Return (x, y) of the center of cell containing provided text 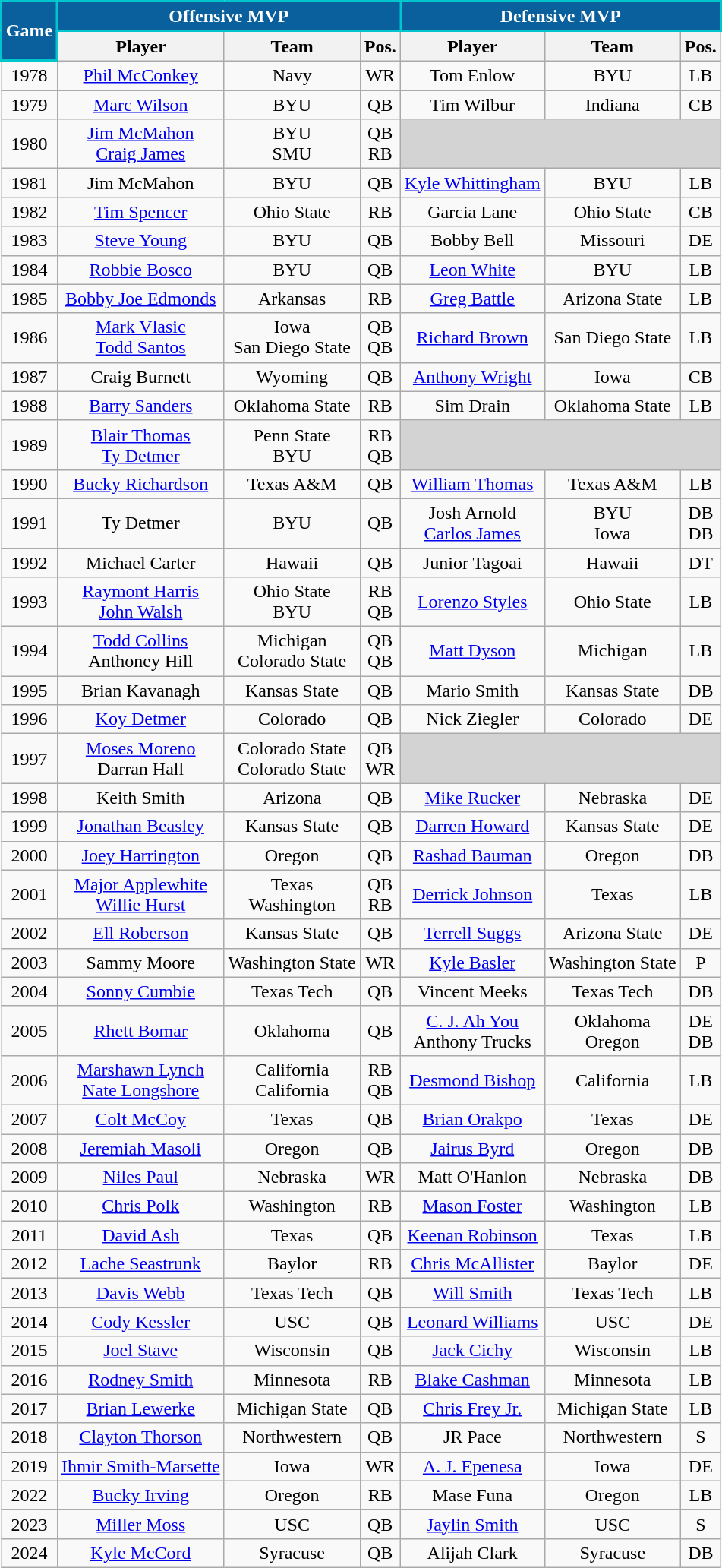
Junior Tagoai (472, 563)
1986 (30, 337)
Mark VlasicTodd Santos (140, 337)
1980 (30, 144)
Nick Ziegler (472, 719)
1984 (30, 270)
C. J. Ah YouAnthony Trucks (472, 1030)
DBDB (700, 523)
Blake Cashman (472, 1380)
San Diego State (612, 337)
1997 (30, 758)
Blair ThomasTy Detmer (140, 445)
Ell Roberson (140, 934)
Steve Young (140, 241)
Defensive MVP (560, 17)
Sammy Moore (140, 963)
2017 (30, 1408)
Kyle Whittingham (472, 183)
JR Pace (472, 1437)
TexasWashington (292, 895)
Colorado StateColorado State (292, 758)
2016 (30, 1380)
Anthony Wright (472, 377)
Jim McMahon (140, 183)
Michael Carter (140, 563)
1998 (30, 798)
Colt McCoy (140, 1119)
Keith Smith (140, 798)
Marshawn LynchNate Longshore (140, 1080)
1978 (30, 76)
Keenan Robinson (472, 1235)
1992 (30, 563)
2015 (30, 1351)
1989 (30, 445)
Clayton Thorson (140, 1437)
Greg Battle (472, 299)
Jeremiah Masoli (140, 1148)
1990 (30, 484)
Chris McAllister (472, 1264)
Rodney Smith (140, 1380)
OklahomaOregon (612, 1030)
Richard Brown (472, 337)
2009 (30, 1178)
Cody Kessler (140, 1322)
2014 (30, 1322)
Brian Lewerke (140, 1408)
Koy Detmer (140, 719)
Offensive MVP (229, 17)
Robbie Bosco (140, 270)
Kyle McCord (140, 1553)
1999 (30, 827)
1993 (30, 602)
Chris Frey Jr. (472, 1408)
Game (30, 31)
Rashad Bauman (472, 855)
David Ash (140, 1235)
1991 (30, 523)
Josh ArnoldCarlos James (472, 523)
Miller Moss (140, 1524)
Bobby Joe Edmonds (140, 299)
CaliforniaCalifornia (292, 1080)
Bucky Richardson (140, 484)
Leon White (472, 270)
2001 (30, 895)
QBWR (380, 758)
2000 (30, 855)
Wyoming (292, 377)
Chris Polk (140, 1206)
Niles Paul (140, 1178)
Garcia Lane (472, 212)
2019 (30, 1466)
Joel Stave (140, 1351)
Leonard Williams (472, 1322)
1994 (30, 652)
Lorenzo Styles (472, 602)
Will Smith (472, 1293)
Penn StateBYU (292, 445)
Rhett Bomar (140, 1030)
IowaSan Diego State (292, 337)
BYUIowa (612, 523)
Alijah Clark (472, 1553)
Terrell Suggs (472, 934)
Ty Detmer (140, 523)
William Thomas (472, 484)
Navy (292, 76)
Matt O'Hanlon (472, 1178)
Michigan (612, 652)
2022 (30, 1495)
Jairus Byrd (472, 1148)
2023 (30, 1524)
2007 (30, 1119)
Missouri (612, 241)
Arkansas (292, 299)
2004 (30, 991)
Matt Dyson (472, 652)
Vincent Meeks (472, 991)
Brian Kavanagh (140, 691)
Tim Spencer (140, 212)
Major ApplewhiteWillie Hurst (140, 895)
2003 (30, 963)
1982 (30, 212)
Jim McMahonCraig James (140, 144)
Mike Rucker (472, 798)
1981 (30, 183)
2006 (30, 1080)
DEDB (700, 1030)
1979 (30, 105)
Mase Funa (472, 1495)
Kyle Basler (472, 963)
Brian Orakpo (472, 1119)
2013 (30, 1293)
Craig Burnett (140, 377)
Mason Foster (472, 1206)
Arizona (292, 798)
1987 (30, 377)
Ihmir Smith-Marsette (140, 1466)
Darren Howard (472, 827)
2010 (30, 1206)
1985 (30, 299)
Derrick Johnson (472, 895)
2012 (30, 1264)
DT (700, 563)
Sim Drain (472, 406)
Todd CollinsAnthoney Hill (140, 652)
1995 (30, 691)
Oklahoma (292, 1030)
Lache Seastrunk (140, 1264)
Jaylin Smith (472, 1524)
2005 (30, 1030)
Sonny Cumbie (140, 991)
Desmond Bishop (472, 1080)
Indiana (612, 105)
P (700, 963)
Jack Cichy (472, 1351)
2018 (30, 1437)
Tim Wilbur (472, 105)
BYUSMU (292, 144)
Tom Enlow (472, 76)
Davis Webb (140, 1293)
2024 (30, 1553)
Marc Wilson (140, 105)
2008 (30, 1148)
1983 (30, 241)
2002 (30, 934)
MichiganColorado State (292, 652)
A. J. Epenesa (472, 1466)
California (612, 1080)
2011 (30, 1235)
Moses MorenoDarran Hall (140, 758)
Bucky Irving (140, 1495)
Barry Sanders (140, 406)
1988 (30, 406)
Bobby Bell (472, 241)
Raymont HarrisJohn Walsh (140, 602)
Ohio StateBYU (292, 602)
1996 (30, 719)
Mario Smith (472, 691)
Phil McConkey (140, 76)
Jonathan Beasley (140, 827)
Joey Harrington (140, 855)
